Scan for the cell matching the given text and deliver its (x, y) coordinate at center. 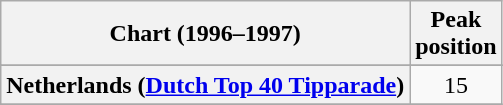
Peakposition (456, 34)
Netherlands (Dutch Top 40 Tipparade) (206, 85)
15 (456, 85)
Chart (1996–1997) (206, 34)
